Provide the (x, y) coordinate of the cell's center where the given text is located.  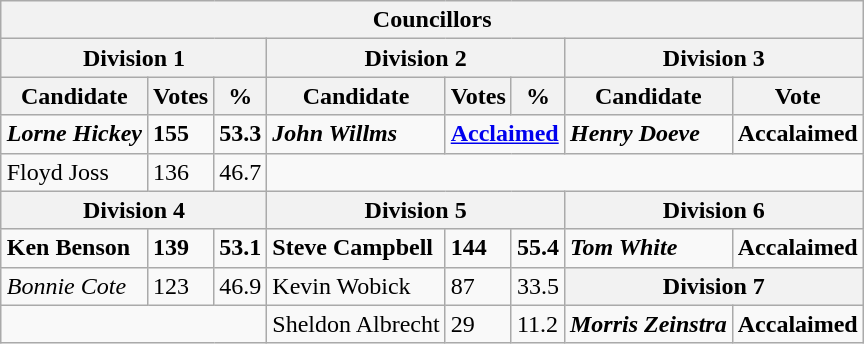
Ken Benson (74, 248)
55.4 (538, 248)
Acclaimed (504, 134)
Steve Campbell (356, 248)
136 (181, 172)
Lorne Hickey (74, 134)
Morris Zeinstra (648, 324)
144 (478, 248)
Division 3 (714, 58)
11.2 (538, 324)
Division 2 (416, 58)
Tom White (648, 248)
Division 1 (134, 58)
139 (181, 248)
John Willms (356, 134)
123 (181, 286)
53.1 (240, 248)
Bonnie Cote (74, 286)
87 (478, 286)
155 (181, 134)
Division 5 (416, 210)
Division 6 (714, 210)
46.9 (240, 286)
33.5 (538, 286)
29 (478, 324)
Henry Doeve (648, 134)
Kevin Wobick (356, 286)
Councillors (432, 20)
46.7 (240, 172)
Division 4 (134, 210)
Sheldon Albrecht (356, 324)
Division 7 (714, 286)
Vote (798, 96)
Floyd Joss (74, 172)
53.3 (240, 134)
